Extract the [X, Y] coordinate from the center of the cell holding the provided text.  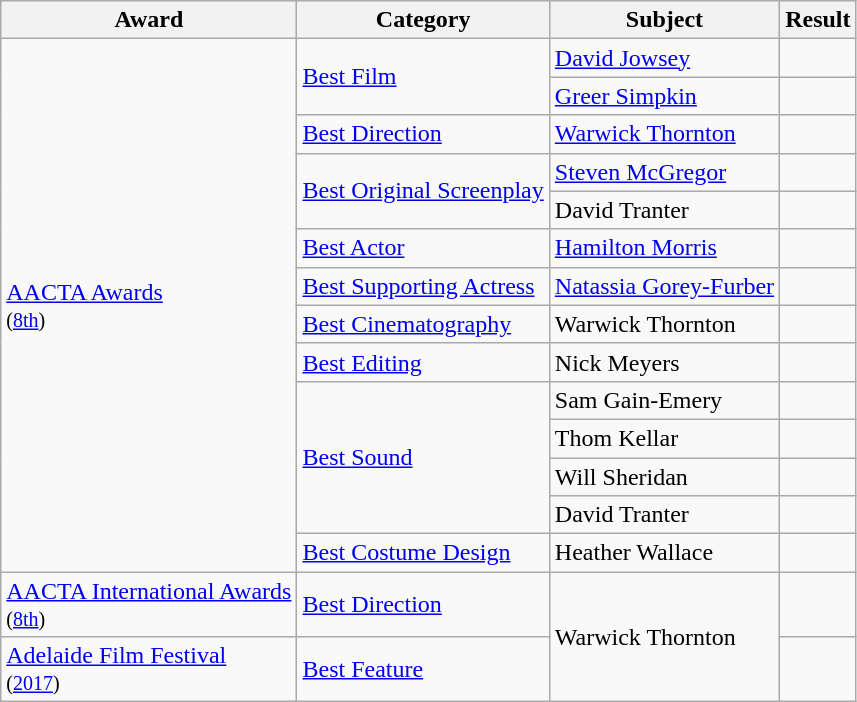
Result [818, 20]
Award [149, 20]
Natassia Gorey-Furber [664, 286]
Nick Meyers [664, 362]
Best Costume Design [423, 553]
Best Original Screenplay [423, 191]
AACTA Awards(8th) [149, 306]
Best Actor [423, 248]
Adelaide Film Festival(2017) [149, 670]
Steven McGregor [664, 172]
Subject [664, 20]
Sam Gain-Emery [664, 400]
Category [423, 20]
Thom Kellar [664, 438]
Best Supporting Actress [423, 286]
Best Cinematography [423, 324]
Greer Simpkin [664, 96]
Hamilton Morris [664, 248]
AACTA International Awards(8th) [149, 604]
Will Sheridan [664, 477]
Best Film [423, 77]
Best Sound [423, 457]
Best Editing [423, 362]
Best Feature [423, 670]
Heather Wallace [664, 553]
David Jowsey [664, 58]
